Determine the (X, Y) coordinate at the center of the cell enclosing the given text.  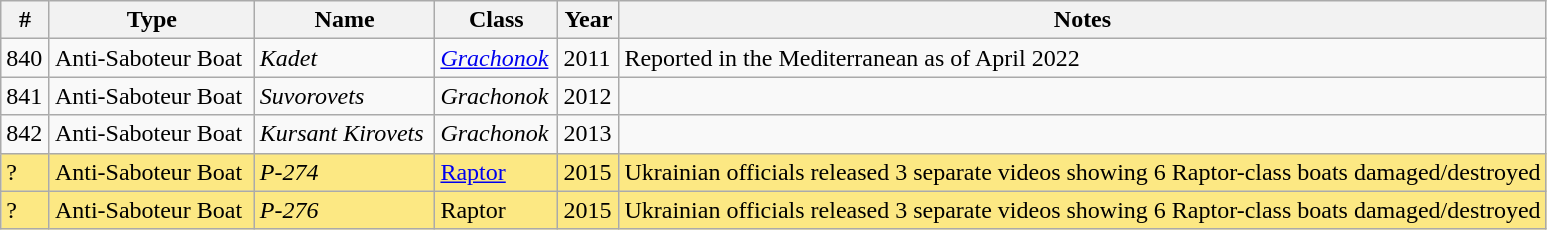
Year (588, 20)
# (26, 20)
Suvorovets (344, 96)
842 (26, 134)
2013 (588, 134)
Kadet (344, 58)
Name (344, 20)
P-276 (344, 210)
Notes (1082, 20)
Kursant Kirovets (344, 134)
840 (26, 58)
P-274 (344, 172)
Reported in the Mediterranean as of April 2022 (1082, 58)
841 (26, 96)
2011 (588, 58)
Type (152, 20)
2012 (588, 96)
Class (496, 20)
